Return the (x, y) coordinate for the center point of the cell that contains the specified text.  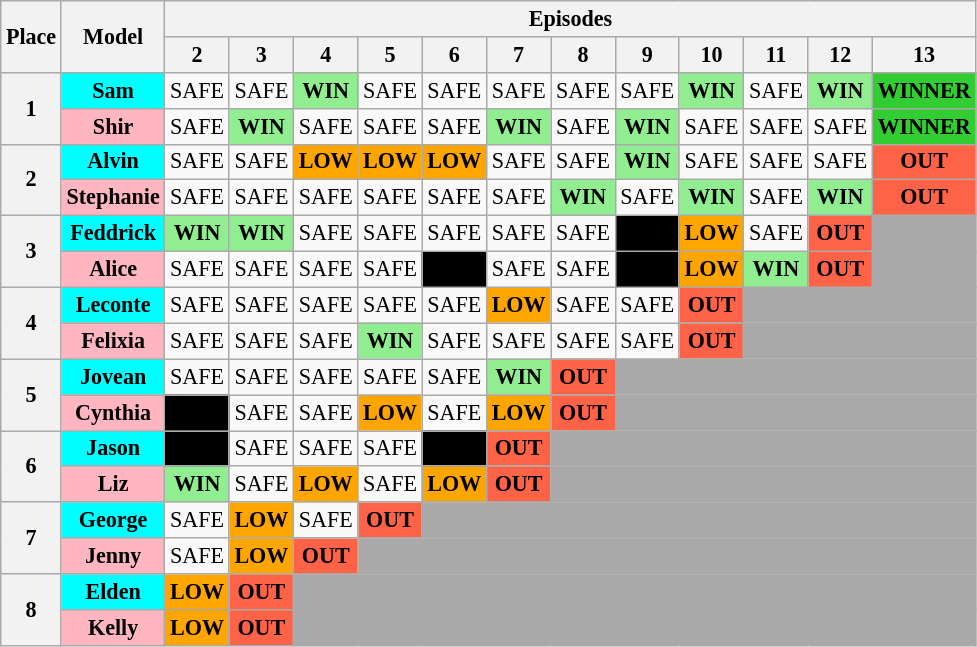
Jason (113, 448)
Alvin (113, 162)
Feddrick (113, 233)
Jenny (113, 556)
11 (776, 54)
Shir (113, 126)
Leconte (113, 305)
Liz (113, 484)
Alice (113, 269)
Felixia (113, 341)
Model (113, 36)
10 (711, 54)
Sam (113, 90)
Place (32, 36)
Stephanie (113, 198)
George (113, 520)
Elden (113, 591)
1 (32, 108)
9 (647, 54)
Episodes (570, 18)
Cynthia (113, 412)
12 (840, 54)
Jovean (113, 377)
13 (924, 54)
Kelly (113, 627)
